Find where the given text appears and provide that cell's center as (x, y) coordinate. 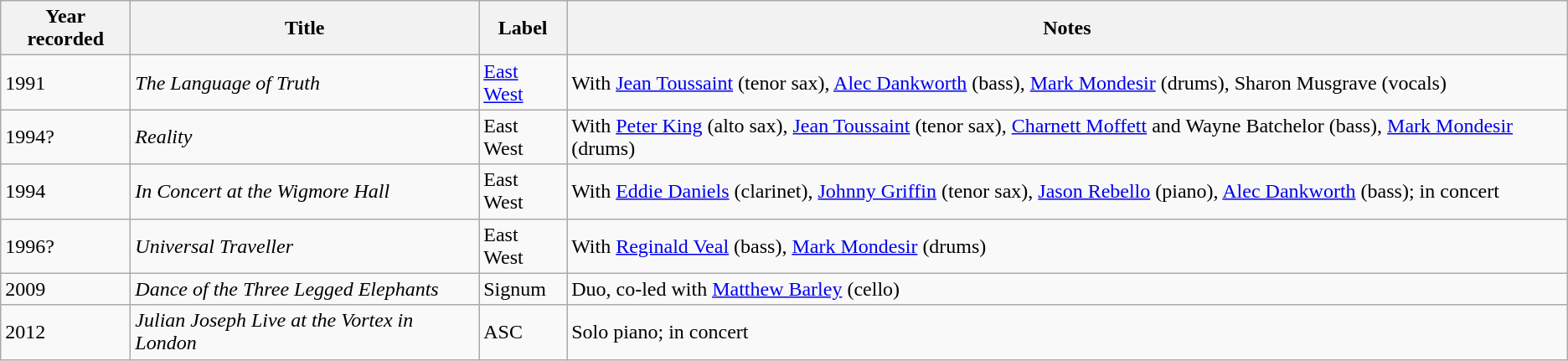
1996? (65, 246)
2012 (65, 332)
Dance of the Three Legged Elephants (305, 289)
ASC (523, 332)
Julian Joseph Live at the Vortex in London (305, 332)
Reality (305, 137)
With Eddie Daniels (clarinet), Johnny Griffin (tenor sax), Jason Rebello (piano), Alec Dankworth (bass); in concert (1067, 191)
The Language of Truth (305, 82)
2009 (65, 289)
Notes (1067, 28)
Signum (523, 289)
1994? (65, 137)
Year recorded (65, 28)
With Peter King (alto sax), Jean Toussaint (tenor sax), Charnett Moffett and Wayne Batchelor (bass), Mark Mondesir (drums) (1067, 137)
With Reginald Veal (bass), Mark Mondesir (drums) (1067, 246)
Title (305, 28)
1994 (65, 191)
Solo piano; in concert (1067, 332)
With Jean Toussaint (tenor sax), Alec Dankworth (bass), Mark Mondesir (drums), Sharon Musgrave (vocals) (1067, 82)
Universal Traveller (305, 246)
Label (523, 28)
Duo, co-led with Matthew Barley (cello) (1067, 289)
In Concert at the Wigmore Hall (305, 191)
1991 (65, 82)
